Determine the (x, y) coordinate at the center of the cell enclosing the given text.  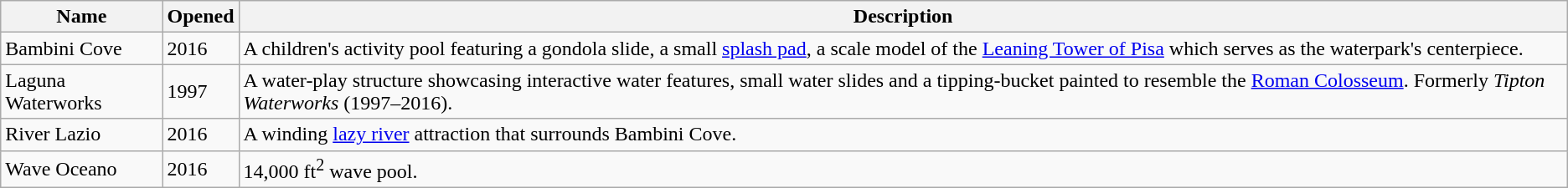
Wave Oceano (82, 169)
14,000 ft2 wave pool. (903, 169)
Bambini Cove (82, 48)
Laguna Waterworks (82, 92)
1997 (201, 92)
River Lazio (82, 135)
Opened (201, 17)
A winding lazy river attraction that surrounds Bambini Cove. (903, 135)
Name (82, 17)
Description (903, 17)
